Return [X, Y] of the center of cell containing provided text 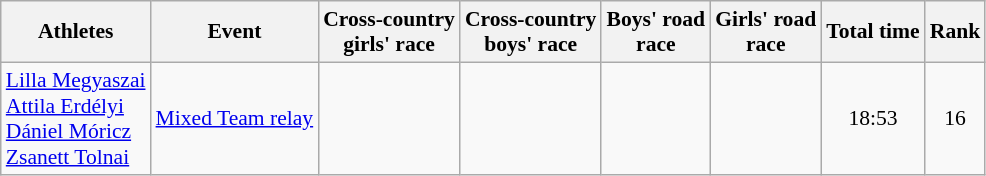
Cross-countryboys' race [531, 32]
Event [235, 32]
Rank [956, 32]
Cross-countrygirls' race [389, 32]
Boys' roadrace [656, 32]
18:53 [872, 118]
16 [956, 118]
Total time [872, 32]
Mixed Team relay [235, 118]
Lilla MegyaszaiAttila ErdélyiDániel MóriczZsanett Tolnai [76, 118]
Athletes [76, 32]
Girls' roadrace [766, 32]
